Locate the cell with the specified text and output its (x, y) center coordinate. 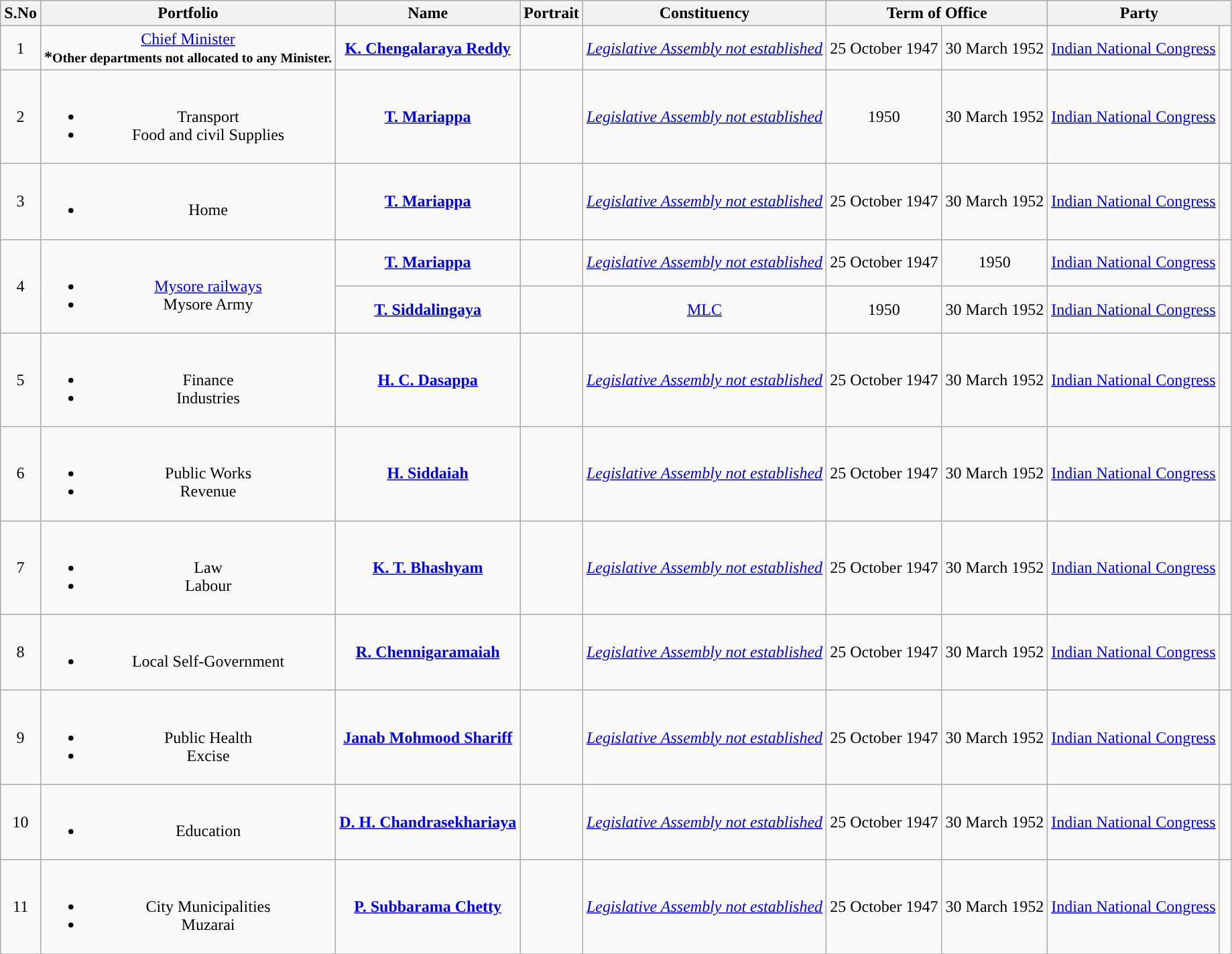
K. T. Bhashyam (428, 567)
Public HealthExcise (188, 737)
6 (21, 474)
7 (21, 567)
1 (21, 48)
Term of Office (937, 13)
Portrait (552, 13)
5 (21, 380)
3 (21, 201)
10 (21, 821)
9 (21, 737)
T. Siddalingaya (428, 310)
8 (21, 653)
Education (188, 821)
D. H. Chandrasekhariaya (428, 821)
Local Self-Government (188, 653)
City MunicipalitiesMuzarai (188, 906)
S.No (21, 13)
Name (428, 13)
Party (1139, 13)
H. C. Dasappa (428, 380)
Mysore railwaysMysore Army (188, 286)
Chief Minister*Other departments not allocated to any Minister. (188, 48)
Portfolio (188, 13)
11 (21, 906)
LawLabour (188, 567)
MLC (704, 310)
4 (21, 286)
P. Subbarama Chetty (428, 906)
H. Siddaiah (428, 474)
Janab Mohmood Shariff (428, 737)
R. Chennigaramaiah (428, 653)
FinanceIndustries (188, 380)
Home (188, 201)
2 (21, 117)
Constituency (704, 13)
K. Chengalaraya Reddy (428, 48)
TransportFood and civil Supplies (188, 117)
Public WorksRevenue (188, 474)
